Pinpoint the cell where the given text exists, returning its (X, Y) midpoint coordinate. 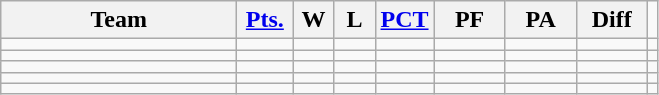
Diff (612, 20)
PCT (404, 20)
L (354, 20)
Pts. (265, 20)
PA (540, 20)
W (314, 20)
PF (470, 20)
Team (119, 20)
